Search for the cell housing the specified text and yield its (x, y) center coordinate. 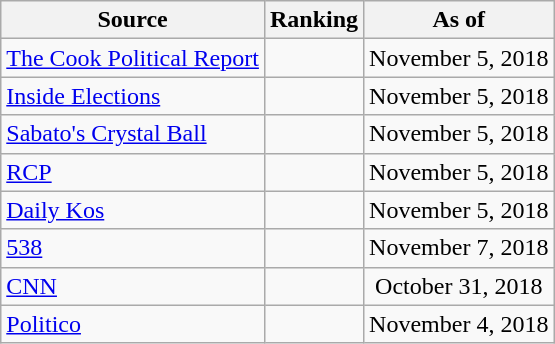
Politico (133, 324)
November 4, 2018 (459, 324)
Sabato's Crystal Ball (133, 134)
CNN (133, 286)
The Cook Political Report (133, 58)
Source (133, 20)
Daily Kos (133, 210)
538 (133, 248)
October 31, 2018 (459, 286)
RCP (133, 172)
Inside Elections (133, 96)
November 7, 2018 (459, 248)
As of (459, 20)
Ranking (314, 20)
